Extract the (X, Y) coordinate from the center of the cell holding the provided text.  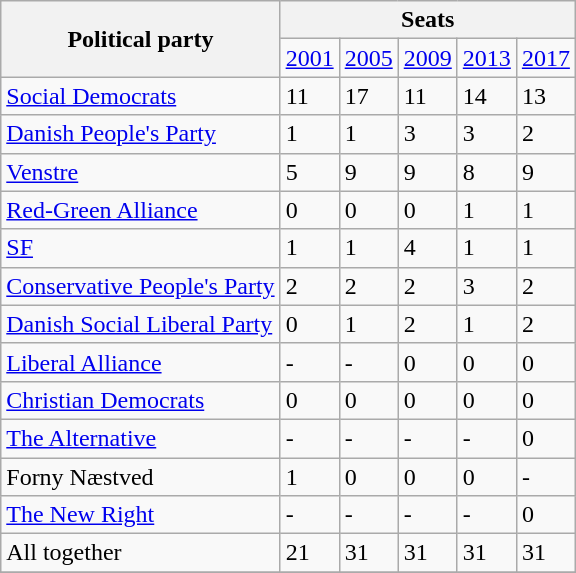
Liberal Alliance (140, 362)
8 (486, 172)
4 (428, 248)
13 (546, 96)
All together (140, 553)
Conservative People's Party (140, 286)
21 (310, 553)
SF (140, 248)
2009 (428, 58)
14 (486, 96)
Red-Green Alliance (140, 210)
Danish Social Liberal Party (140, 324)
Social Democrats (140, 96)
5 (310, 172)
Christian Democrats (140, 400)
The New Right (140, 515)
2017 (546, 58)
Forny Næstved (140, 477)
The Alternative (140, 438)
2013 (486, 58)
2005 (368, 58)
Political party (140, 39)
2001 (310, 58)
Venstre (140, 172)
Danish People's Party (140, 134)
Seats (428, 20)
17 (368, 96)
